For the text-containing cell, return its midpoint in (X, Y) coordinate format. 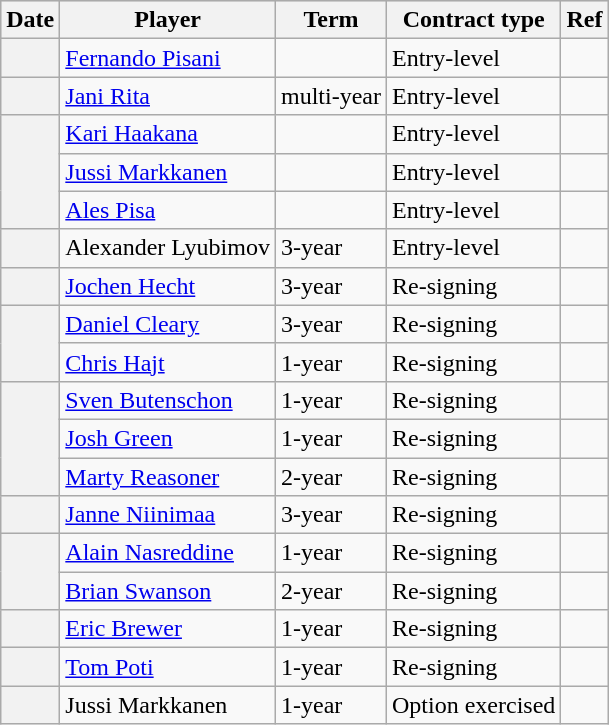
Ales Pisa (168, 210)
Marty Reasoner (168, 477)
Term (330, 20)
Janne Niinimaa (168, 515)
Fernando Pisani (168, 58)
Eric Brewer (168, 629)
Daniel Cleary (168, 324)
Josh Green (168, 438)
Alain Nasreddine (168, 553)
Chris Hajt (168, 362)
Contract type (474, 20)
Jochen Hecht (168, 286)
multi-year (330, 96)
Kari Haakana (168, 134)
Brian Swanson (168, 591)
Alexander Lyubimov (168, 248)
Sven Butenschon (168, 400)
Date (30, 20)
Ref (584, 20)
Option exercised (474, 705)
Jani Rita (168, 96)
Player (168, 20)
Tom Poti (168, 667)
